From the cell containing the given text, extract its center point as (X, Y) coordinate. 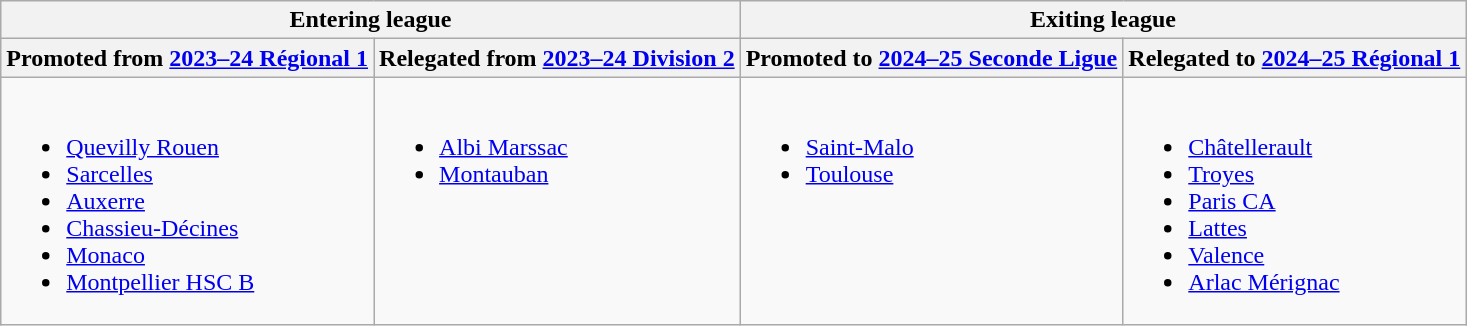
Promoted from 2023–24 Régional 1 (188, 58)
Promoted to 2024–25 Seconde Ligue (932, 58)
Entering league (370, 20)
Albi MarssacMontauban (558, 201)
Exiting league (1103, 20)
Saint-MaloToulouse (932, 201)
ChâtelleraultTroyesParis CALattesValenceArlac Mérignac (1294, 201)
Quevilly RouenSarcellesAuxerreChassieu-DécinesMonacoMontpellier HSC B (188, 201)
Relegated from 2023–24 Division 2 (558, 58)
Relegated to 2024–25 Régional 1 (1294, 58)
